Output the [x, y] coordinate of the center of the cell containing the given text.  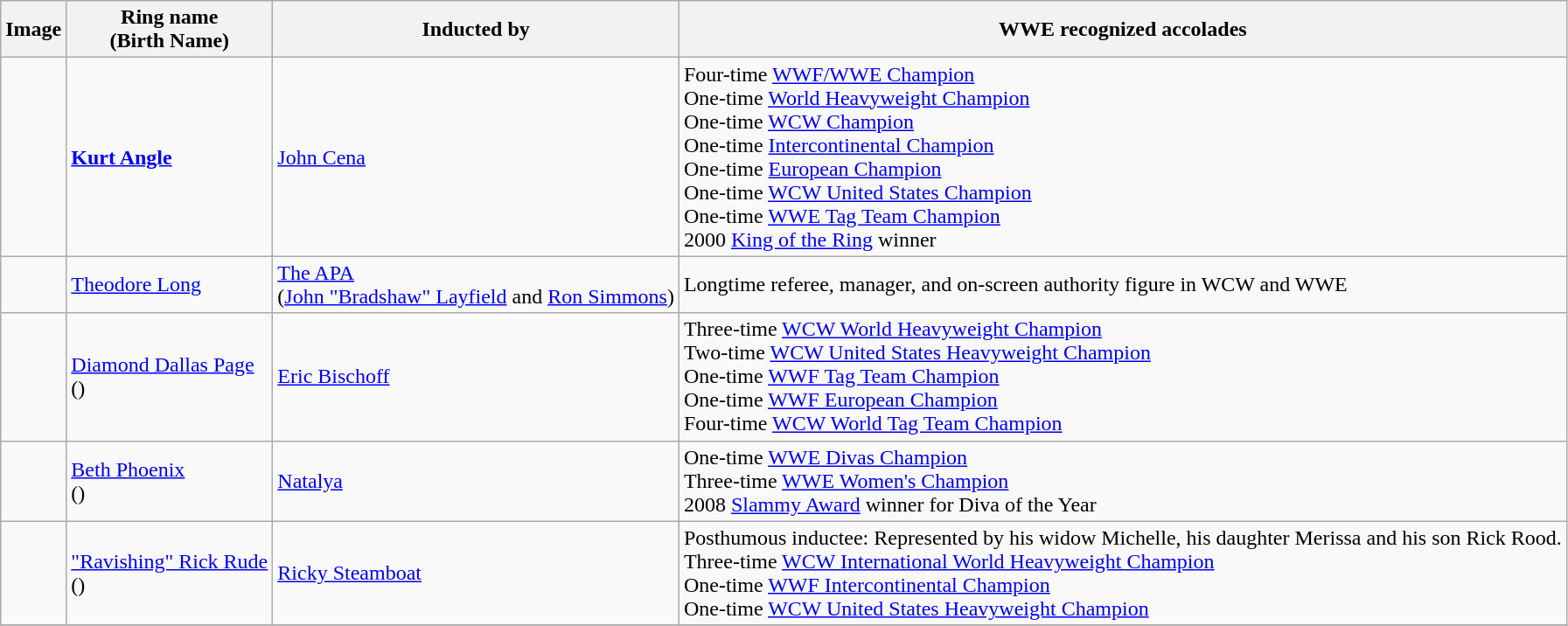
Diamond Dallas Page() [170, 377]
Kurt Angle [170, 157]
WWE recognized accolades [1123, 30]
Longtime referee, manager, and on-screen authority figure in WCW and WWE [1123, 285]
Beth Phoenix() [170, 481]
Eric Bischoff [476, 377]
The APA(John "Bradshaw" Layfield and Ron Simmons) [476, 285]
One-time WWE Divas ChampionThree-time WWE Women's Champion2008 Slammy Award winner for Diva of the Year [1123, 481]
Theodore Long [170, 285]
John Cena [476, 157]
Ring name(Birth Name) [170, 30]
Natalya [476, 481]
Ricky Steamboat [476, 574]
Image [33, 30]
"Ravishing" Rick Rude() [170, 574]
Inducted by [476, 30]
